Search for the cell housing the specified text and yield its [x, y] center coordinate. 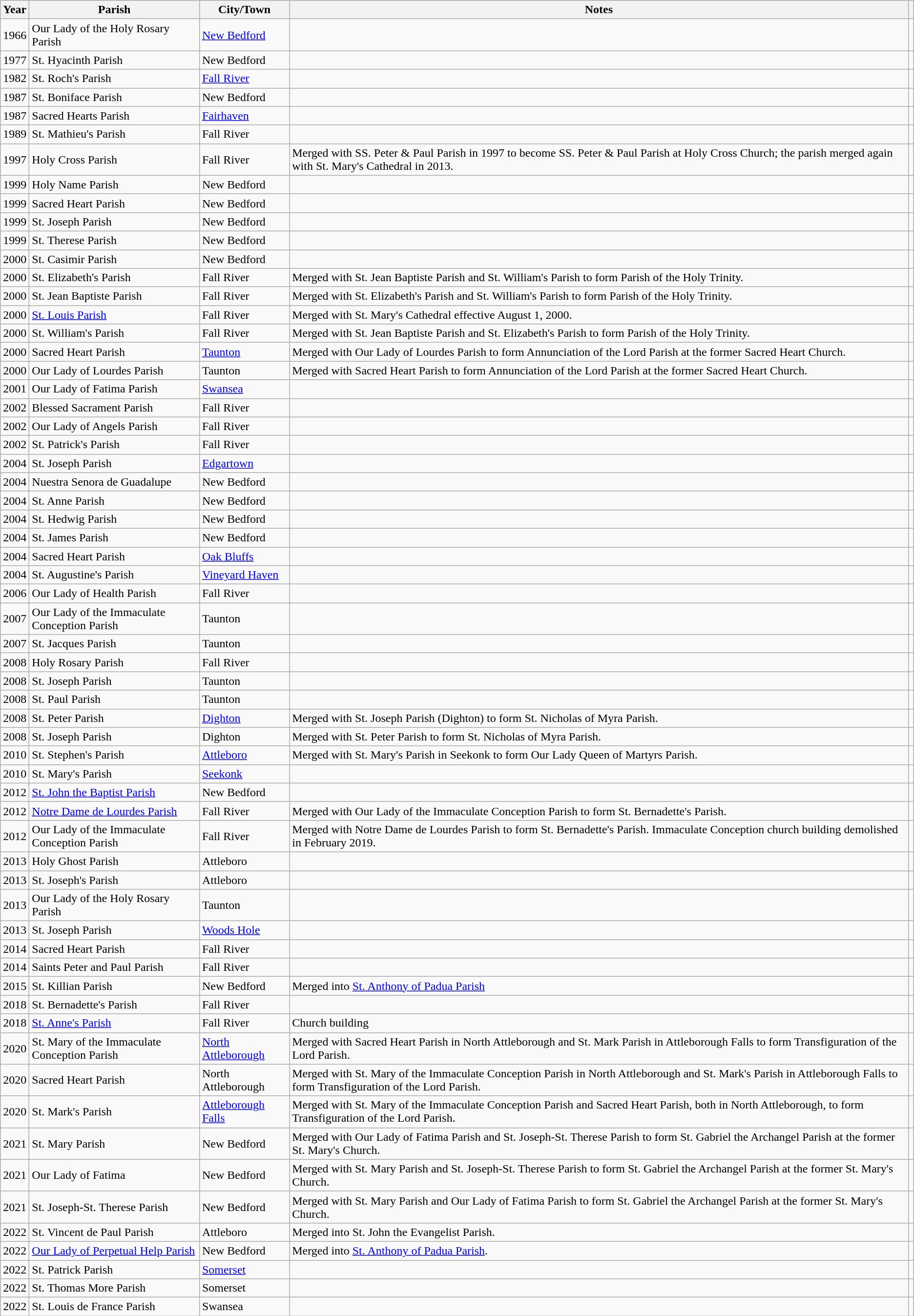
Sacred Hearts Parish [114, 116]
St. Joseph's Parish [114, 880]
Seekonk [244, 774]
Notre Dame de Lourdes Parish [114, 811]
Merged with St. Mary Parish and St. Joseph-St. Therese Parish to form St. Gabriel the Archangel Parish at the former St. Mary's Church. [599, 1175]
St. Louis de France Parish [114, 1307]
St. Jean Baptiste Parish [114, 296]
St. William's Parish [114, 333]
St. Peter Parish [114, 718]
Merged into St. John the Evangelist Parish. [599, 1232]
1997 [15, 159]
Holy Ghost Parish [114, 861]
Merged with St. Peter Parish to form St. Nicholas of Myra Parish. [599, 737]
Holy Rosary Parish [114, 662]
Merged with St. Mary's Parish in Seekonk to form Our Lady Queen of Martyrs Parish. [599, 755]
Merged with Sacred Heart Parish to form Annunciation of the Lord Parish at the former Sacred Heart Church. [599, 370]
Merged with St. Mary's Cathedral effective August 1, 2000. [599, 315]
St. Casimir Parish [114, 259]
Nuestra Senora de Guadalupe [114, 482]
St. Stephen's Parish [114, 755]
St. Hyacinth Parish [114, 60]
St. Boniface Parish [114, 97]
Notes [599, 10]
Edgartown [244, 463]
St. Anne's Parish [114, 1023]
St. Anne Parish [114, 500]
St. Mathieu's Parish [114, 134]
St. Mary of the Immaculate Conception Parish [114, 1049]
Merged into St. Anthony of Padua Parish [599, 986]
Blessed Sacrament Parish [114, 408]
Merged into St. Anthony of Padua Parish. [599, 1251]
St. Vincent de Paul Parish [114, 1232]
1982 [15, 79]
St. Therese Parish [114, 240]
Attleborough Falls [244, 1112]
Merged with Our Lady of Lourdes Parish to form Annunciation of the Lord Parish at the former Sacred Heart Church. [599, 352]
Woods Hole [244, 930]
Merged with St. Mary Parish and Our Lady of Fatima Parish to form St. Gabriel the Archangel Parish at the former St. Mary's Church. [599, 1207]
Merged with Sacred Heart Parish in North Attleborough and St. Mark Parish in Attleborough Falls to form Transfiguration of the Lord Parish. [599, 1049]
Saints Peter and Paul Parish [114, 967]
St. Roch's Parish [114, 79]
2006 [15, 594]
1977 [15, 60]
St. Hedwig Parish [114, 519]
Merged with St. Jean Baptiste Parish and St. William's Parish to form Parish of the Holy Trinity. [599, 278]
Merged with Notre Dame de Lourdes Parish to form St. Bernadette's Parish. Immaculate Conception church building demolished in February 2019. [599, 836]
St. Augustine's Parish [114, 575]
St. Mary's Parish [114, 774]
St. Louis Parish [114, 315]
Oak Bluffs [244, 556]
Our Lady of Angels Parish [114, 426]
St. James Parish [114, 537]
Year [15, 10]
Our Lady of Perpetual Help Parish [114, 1251]
Our Lady of Lourdes Parish [114, 370]
Vineyard Haven [244, 575]
St. Mark's Parish [114, 1112]
Parish [114, 10]
Merged with St. Jean Baptiste Parish and St. Elizabeth's Parish to form Parish of the Holy Trinity. [599, 333]
Holy Cross Parish [114, 159]
St. John the Baptist Parish [114, 792]
St. Patrick's Parish [114, 445]
2001 [15, 389]
Holy Name Parish [114, 185]
Merged with Our Lady of the Immaculate Conception Parish to form St. Bernadette's Parish. [599, 811]
St. Paul Parish [114, 699]
City/Town [244, 10]
St. Patrick Parish [114, 1270]
1989 [15, 134]
Church building [599, 1023]
Merged with St. Elizabeth's Parish and St. William's Parish to form Parish of the Holy Trinity. [599, 296]
St. Killian Parish [114, 986]
Our Lady of Fatima [114, 1175]
Fairhaven [244, 116]
2015 [15, 986]
Our Lady of Fatima Parish [114, 389]
St. Elizabeth's Parish [114, 278]
Our Lady of Health Parish [114, 594]
St. Thomas More Parish [114, 1288]
St. Joseph-St. Therese Parish [114, 1207]
Merged with Our Lady of Fatima Parish and St. Joseph-St. Therese Parish to form St. Gabriel the Archangel Parish at the former St. Mary's Church. [599, 1143]
1966 [15, 35]
St. Bernadette's Parish [114, 1005]
St. Mary Parish [114, 1143]
St. Jacques Parish [114, 644]
Merged with St. Joseph Parish (Dighton) to form St. Nicholas of Myra Parish. [599, 718]
